Return [x, y] of the center of cell containing provided text 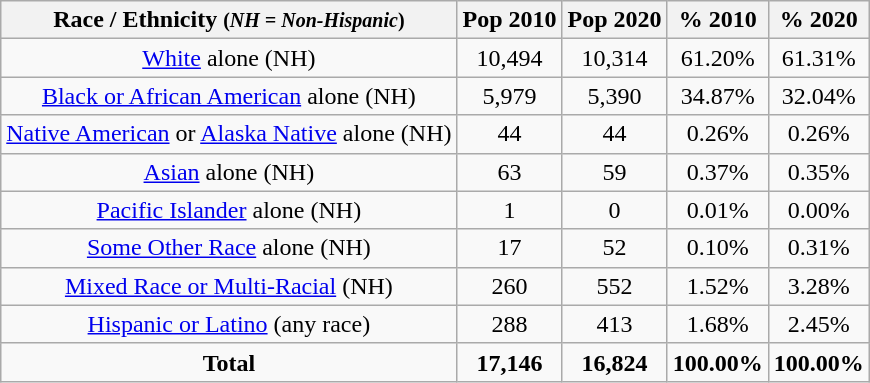
Black or African American alone (NH) [229, 96]
0 [614, 210]
Some Other Race alone (NH) [229, 248]
552 [614, 286]
Mixed Race or Multi-Racial (NH) [229, 286]
0.01% [718, 210]
Pop 2010 [510, 20]
Hispanic or Latino (any race) [229, 324]
0.31% [818, 248]
Pop 2020 [614, 20]
52 [614, 248]
17 [510, 248]
61.31% [818, 58]
0.10% [718, 248]
1.52% [718, 286]
% 2010 [718, 20]
5,390 [614, 96]
32.04% [818, 96]
61.20% [718, 58]
% 2020 [818, 20]
Asian alone (NH) [229, 172]
17,146 [510, 362]
0.00% [818, 210]
0.37% [718, 172]
Race / Ethnicity (NH = Non-Hispanic) [229, 20]
3.28% [818, 286]
59 [614, 172]
63 [510, 172]
5,979 [510, 96]
34.87% [718, 96]
260 [510, 286]
10,314 [614, 58]
Pacific Islander alone (NH) [229, 210]
1.68% [718, 324]
10,494 [510, 58]
288 [510, 324]
0.35% [818, 172]
1 [510, 210]
413 [614, 324]
16,824 [614, 362]
Total [229, 362]
White alone (NH) [229, 58]
Native American or Alaska Native alone (NH) [229, 134]
2.45% [818, 324]
